Extract the [x, y] coordinate from the center of the cell holding the provided text.  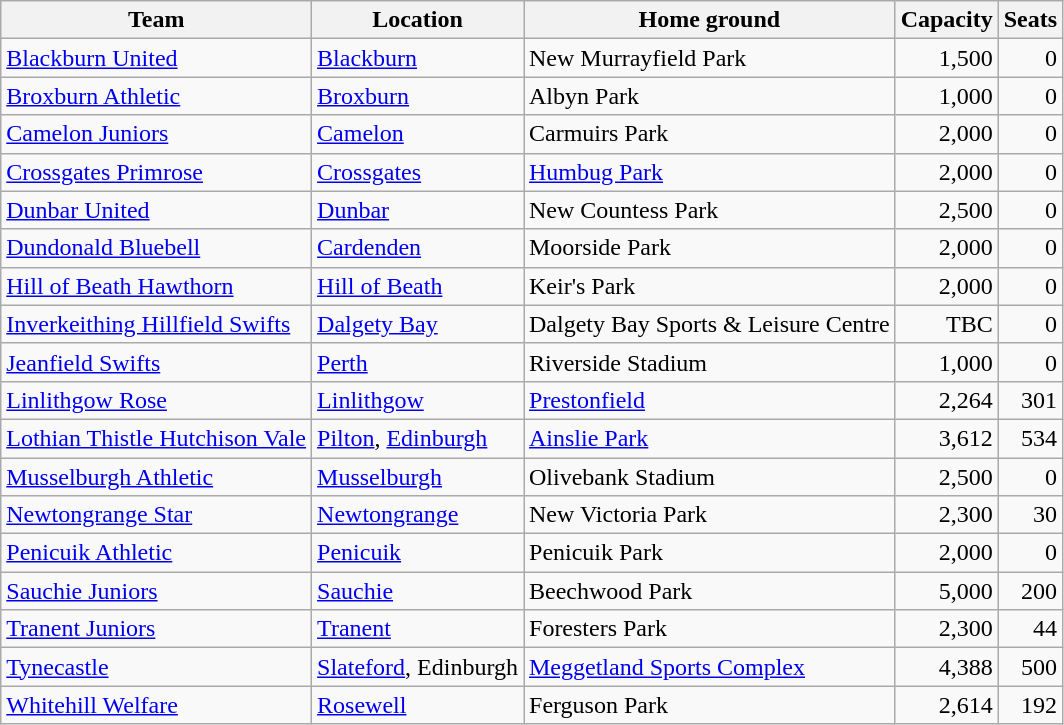
2,264 [946, 400]
Crossgates [418, 172]
Capacity [946, 20]
TBC [946, 324]
Ainslie Park [710, 438]
Tranent Juniors [156, 629]
Tranent [418, 629]
200 [1030, 591]
534 [1030, 438]
Broxburn Athletic [156, 96]
Prestonfield [710, 400]
Seats [1030, 20]
Penicuik [418, 553]
Musselburgh [418, 477]
301 [1030, 400]
Cardenden [418, 248]
Dalgety Bay [418, 324]
Moorside Park [710, 248]
Home ground [710, 20]
Penicuik Park [710, 553]
Pilton, Edinburgh [418, 438]
Riverside Stadium [710, 362]
Penicuik Athletic [156, 553]
Blackburn United [156, 58]
Humbug Park [710, 172]
Albyn Park [710, 96]
Meggetland Sports Complex [710, 667]
Dalgety Bay Sports & Leisure Centre [710, 324]
Camelon [418, 134]
Inverkeithing Hillfield Swifts [156, 324]
Team [156, 20]
Dundonald Bluebell [156, 248]
2,614 [946, 705]
Dunbar [418, 210]
Lothian Thistle Hutchison Vale [156, 438]
Hill of Beath [418, 286]
Perth [418, 362]
500 [1030, 667]
New Victoria Park [710, 515]
Carmuirs Park [710, 134]
Dunbar United [156, 210]
Sauchie Juniors [156, 591]
Keir's Park [710, 286]
3,612 [946, 438]
Newtongrange [418, 515]
Broxburn [418, 96]
Rosewell [418, 705]
Olivebank Stadium [710, 477]
44 [1030, 629]
New Murrayfield Park [710, 58]
Linlithgow [418, 400]
Tynecastle [156, 667]
Hill of Beath Hawthorn [156, 286]
Beechwood Park [710, 591]
Crossgates Primrose [156, 172]
New Countess Park [710, 210]
4,388 [946, 667]
30 [1030, 515]
Camelon Juniors [156, 134]
Newtongrange Star [156, 515]
Sauchie [418, 591]
Foresters Park [710, 629]
Ferguson Park [710, 705]
Location [418, 20]
Linlithgow Rose [156, 400]
Slateford, Edinburgh [418, 667]
Musselburgh Athletic [156, 477]
5,000 [946, 591]
Blackburn [418, 58]
192 [1030, 705]
1,500 [946, 58]
Whitehill Welfare [156, 705]
Jeanfield Swifts [156, 362]
